Return (X, Y) of the center of cell containing provided text 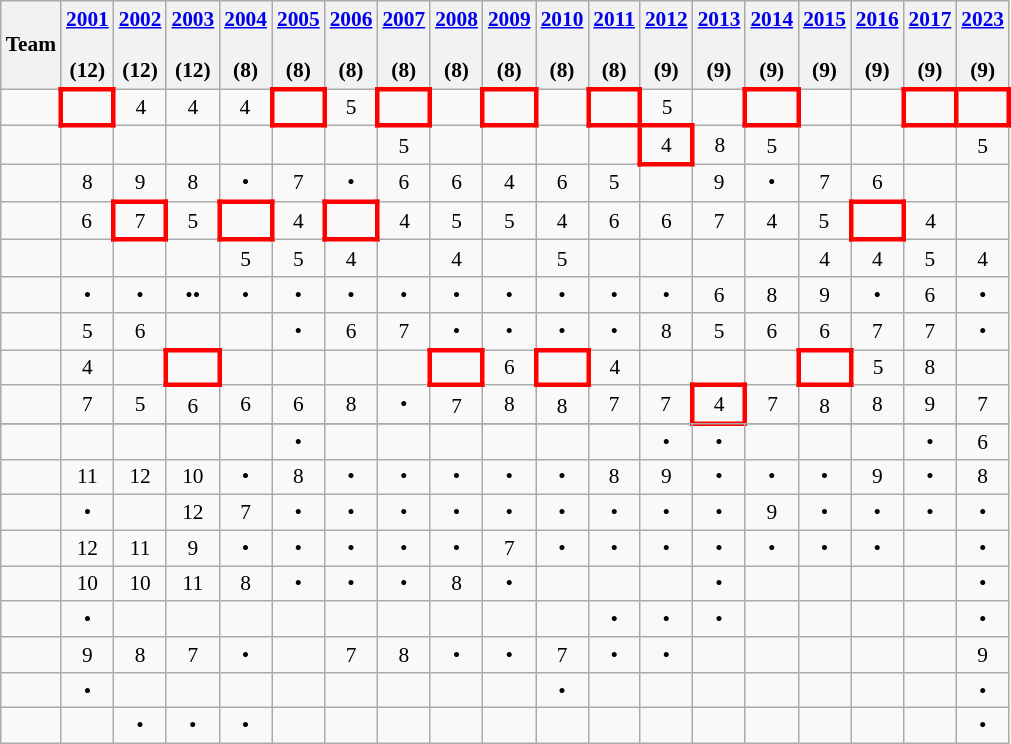
2014(9) (772, 45)
2017(9) (930, 45)
2023(9) (982, 45)
•• (192, 295)
2001(12) (88, 45)
2005(8) (298, 45)
2007(8) (404, 45)
Team (31, 45)
2009(8) (510, 45)
2013(9) (720, 45)
2011(8) (614, 45)
2016(9) (878, 45)
2010(8) (562, 45)
2002(12) (140, 45)
2015(9) (824, 45)
2006(8) (352, 45)
2012(9) (666, 45)
2008(8) (456, 45)
2004(8) (246, 45)
2003(12) (192, 45)
